For the text-containing cell, return its midpoint in (x, y) coordinate format. 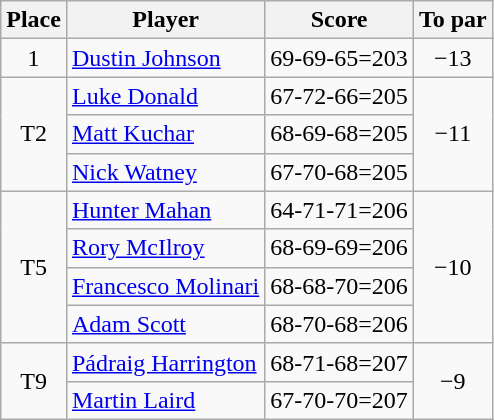
67-70-70=207 (340, 400)
68-70-68=206 (340, 324)
Martin Laird (165, 400)
−13 (452, 58)
To par (452, 20)
68-68-70=206 (340, 286)
Dustin Johnson (165, 58)
Nick Watney (165, 172)
Score (340, 20)
68-69-68=205 (340, 134)
1 (34, 58)
T9 (34, 381)
−10 (452, 267)
−9 (452, 381)
67-70-68=205 (340, 172)
−11 (452, 134)
T2 (34, 134)
Francesco Molinari (165, 286)
Hunter Mahan (165, 210)
Luke Donald (165, 96)
Adam Scott (165, 324)
Place (34, 20)
64-71-71=206 (340, 210)
67-72-66=205 (340, 96)
T5 (34, 267)
Rory McIlroy (165, 248)
Matt Kuchar (165, 134)
Pádraig Harrington (165, 362)
68-71-68=207 (340, 362)
69-69-65=203 (340, 58)
68-69-69=206 (340, 248)
Player (165, 20)
